From the cell containing the given text, extract its center point as [X, Y] coordinate. 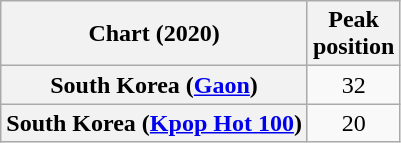
Chart (2020) [154, 34]
20 [353, 123]
Peakposition [353, 34]
South Korea (Gaon) [154, 85]
South Korea (Kpop Hot 100) [154, 123]
32 [353, 85]
